Locate the cell with the specified text and output its (X, Y) center coordinate. 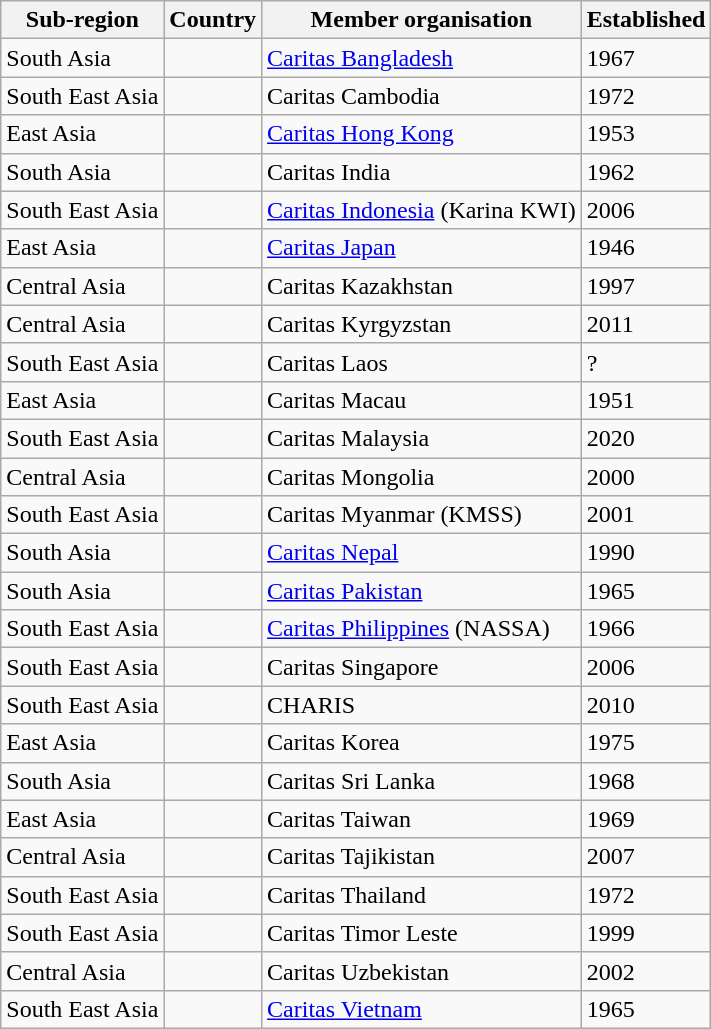
Caritas Bangladesh (422, 58)
Caritas Macau (422, 400)
Caritas Philippines (NASSA) (422, 629)
2002 (646, 971)
Caritas Hong Kong (422, 134)
Country (213, 20)
Caritas Kyrgyzstan (422, 324)
Caritas Tajikistan (422, 857)
1962 (646, 172)
CHARIS (422, 705)
Caritas Pakistan (422, 591)
Caritas Taiwan (422, 819)
1969 (646, 819)
Caritas Myanmar (KMSS) (422, 515)
Member organisation (422, 20)
1967 (646, 58)
? (646, 362)
Caritas Nepal (422, 553)
1990 (646, 553)
Caritas Korea (422, 743)
Caritas Sri Lanka (422, 781)
Caritas Mongolia (422, 477)
Caritas Vietnam (422, 1009)
Caritas Timor Leste (422, 933)
Caritas Kazakhstan (422, 286)
2020 (646, 438)
2010 (646, 705)
Caritas Indonesia (Karina KWI) (422, 210)
Established (646, 20)
2001 (646, 515)
1999 (646, 933)
1966 (646, 629)
2000 (646, 477)
Sub-region (82, 20)
1951 (646, 400)
1953 (646, 134)
Caritas Thailand (422, 895)
Caritas Singapore (422, 667)
1975 (646, 743)
Caritas Laos (422, 362)
1997 (646, 286)
1946 (646, 248)
2007 (646, 857)
1968 (646, 781)
Caritas India (422, 172)
Caritas Malaysia (422, 438)
Caritas Uzbekistan (422, 971)
Caritas Cambodia (422, 96)
2011 (646, 324)
Caritas Japan (422, 248)
